Return the (x, y) coordinate for the center point of the cell that contains the specified text.  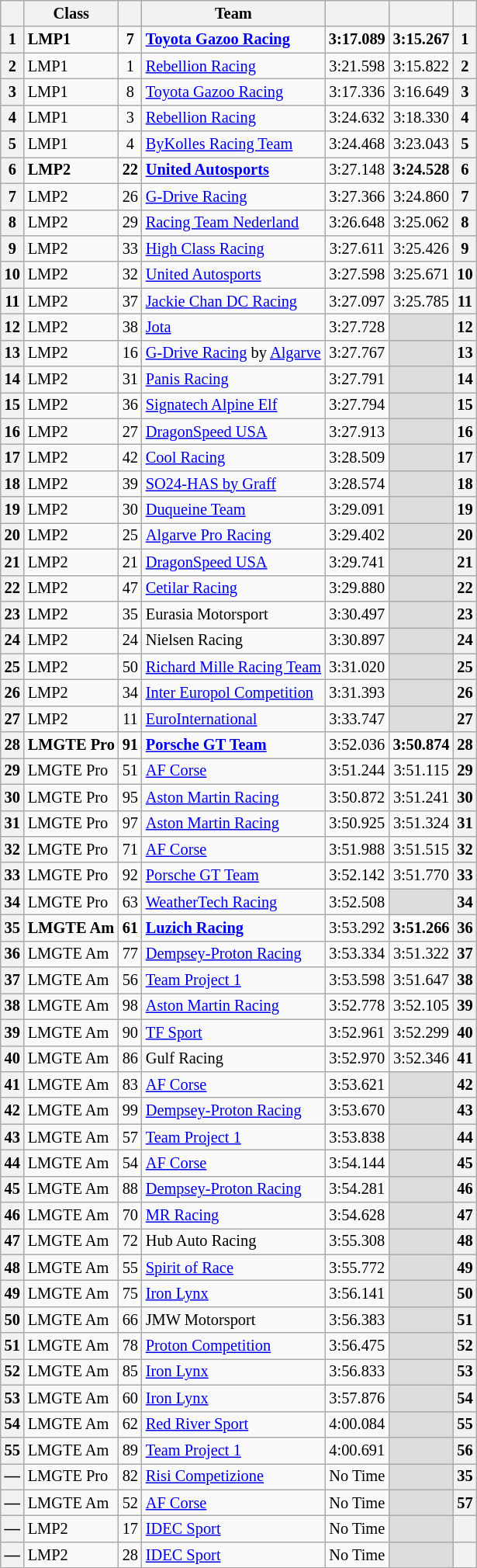
Class (71, 13)
3:15.267 (422, 40)
3:54.628 (357, 1216)
3:53.334 (357, 954)
3:52.778 (357, 1006)
86 (130, 1059)
Duqueine Team (233, 510)
3:51.515 (422, 849)
Richard Mille Racing Team (233, 667)
3:51.988 (357, 849)
3:28.574 (357, 484)
Nielsen Racing (233, 640)
3:27.913 (357, 432)
3:53.621 (357, 1084)
3:21.598 (357, 66)
98 (130, 1006)
70 (130, 1216)
91 (130, 745)
3:55.308 (357, 1241)
3:26.648 (357, 223)
3:31.020 (357, 667)
3:52.970 (357, 1059)
3:53.292 (357, 928)
High Class Racing (233, 248)
Hub Auto Racing (233, 1241)
3:51.115 (422, 771)
61 (130, 928)
4:00.084 (357, 1424)
3:52.961 (357, 1032)
3:27.767 (357, 353)
85 (130, 1372)
3:52.142 (357, 876)
62 (130, 1424)
JMW Motorsport (233, 1320)
3:53.598 (357, 980)
MR Racing (233, 1216)
Proton Competition (233, 1346)
3:53.670 (357, 1111)
3:15.822 (422, 66)
3:57.876 (357, 1398)
Risi Competizione (233, 1476)
3:50.874 (422, 745)
3:23.043 (422, 144)
3:53.838 (357, 1137)
Algarve Pro Racing (233, 536)
3:56.475 (357, 1346)
3:55.772 (357, 1268)
3:27.148 (357, 170)
66 (130, 1320)
Team (233, 13)
Gulf Racing (233, 1059)
63 (130, 902)
3:50.925 (357, 824)
EuroInternational (233, 719)
SO24-HAS by Graff (233, 484)
82 (130, 1476)
3:51.244 (357, 771)
72 (130, 1241)
3:27.794 (357, 405)
Panis Racing (233, 380)
3:27.611 (357, 248)
3:27.366 (357, 196)
Luzich Racing (233, 928)
3:52.299 (422, 1032)
78 (130, 1346)
3:50.872 (357, 797)
3:52.105 (422, 1006)
3:27.097 (357, 301)
3:56.383 (357, 1320)
83 (130, 1084)
3:52.036 (357, 745)
3:25.671 (422, 275)
3:51.322 (422, 954)
3:27.791 (357, 380)
3:24.528 (422, 170)
77 (130, 954)
3:17.089 (357, 40)
3:33.747 (357, 719)
Racing Team Nederland (233, 223)
Cetilar Racing (233, 588)
G-Drive Racing by Algarve (233, 353)
Eurasia Motorsport (233, 614)
Signatech Alpine Elf (233, 405)
71 (130, 849)
3:24.860 (422, 196)
3:51.324 (422, 824)
3:30.497 (357, 614)
3:28.509 (357, 457)
3:16.649 (422, 92)
60 (130, 1398)
99 (130, 1111)
3:51.266 (422, 928)
95 (130, 797)
Inter Europol Competition (233, 692)
3:51.241 (422, 797)
3:17.336 (357, 92)
3:29.741 (357, 562)
Jackie Chan DC Racing (233, 301)
ByKolles Racing Team (233, 144)
3:54.281 (357, 1189)
92 (130, 876)
3:51.647 (422, 980)
Cool Racing (233, 457)
3:24.468 (357, 144)
3:25.062 (422, 223)
4:00.691 (357, 1450)
3:31.393 (357, 692)
3:27.728 (357, 327)
89 (130, 1450)
3:52.346 (422, 1059)
88 (130, 1189)
Spirit of Race (233, 1268)
Jota (233, 327)
TF Sport (233, 1032)
3:29.880 (357, 588)
3:52.508 (357, 902)
3:29.091 (357, 510)
3:29.402 (357, 536)
3:25.785 (422, 301)
3:30.897 (357, 640)
3:56.141 (357, 1294)
3:27.598 (357, 275)
3:25.426 (422, 248)
3:24.632 (357, 118)
75 (130, 1294)
3:51.770 (422, 876)
WeatherTech Racing (233, 902)
3:54.144 (357, 1163)
G-Drive Racing (233, 196)
Red River Sport (233, 1424)
97 (130, 824)
3:56.833 (357, 1372)
90 (130, 1032)
3:18.330 (422, 118)
